For the text-containing cell, return its midpoint in (X, Y) coordinate format. 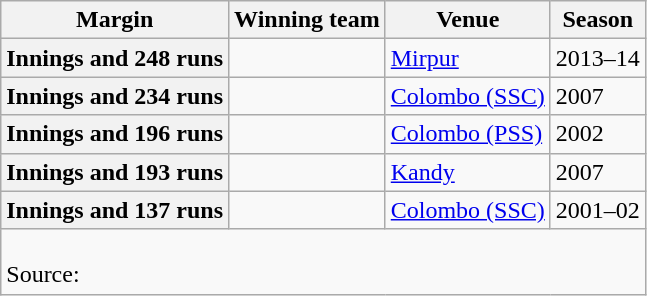
Innings and 196 runs (115, 134)
Margin (115, 20)
2001–02 (598, 210)
Winning team (308, 20)
Season (598, 20)
Venue (468, 20)
Mirpur (468, 58)
Innings and 137 runs (115, 210)
Innings and 234 runs (115, 96)
2002 (598, 134)
Innings and 248 runs (115, 58)
Source: (324, 262)
2013–14 (598, 58)
Kandy (468, 172)
Colombo (PSS) (468, 134)
Innings and 193 runs (115, 172)
